Locate the cell with the specified text and output its [X, Y] center coordinate. 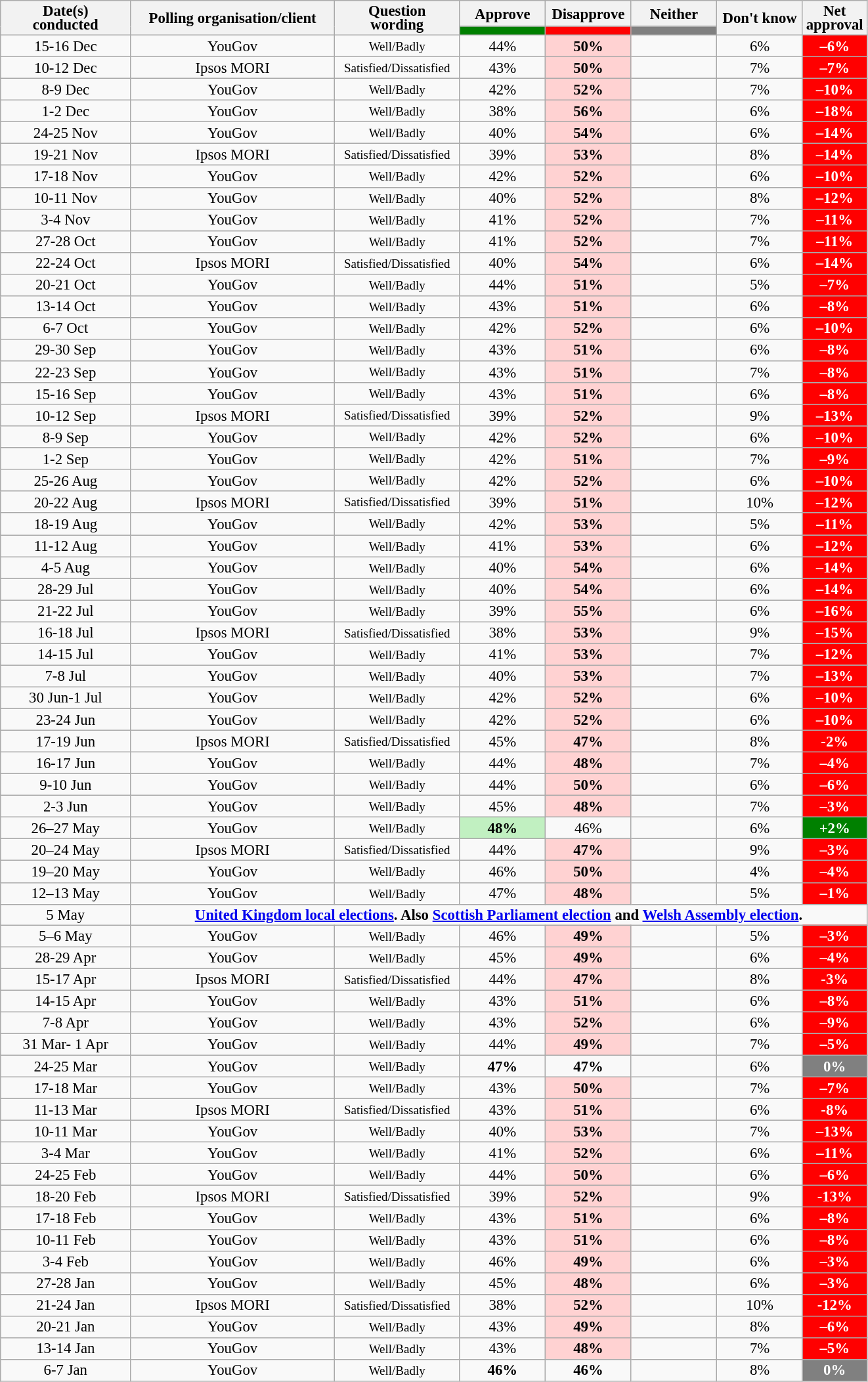
3-4 Mar [66, 1153]
2-3 Jun [66, 806]
Approve [503, 13]
24-25 Nov [66, 133]
31 Mar- 1 Apr [66, 1044]
Date(s)conducted [66, 18]
13-14 Jan [66, 1349]
6-7 Oct [66, 328]
11-12 Aug [66, 546]
+2% [835, 829]
25-26 Aug [66, 481]
-13% [835, 1196]
10-11 Feb [66, 1240]
Don't know [760, 18]
6-7 Jan [66, 1371]
11-13 Mar [66, 1110]
24-25 Feb [66, 1175]
18-19 Aug [66, 524]
7-8 Apr [66, 1023]
26–27 May [66, 829]
Disapprove [588, 13]
15-16 Dec [66, 46]
29-30 Sep [66, 351]
10-12 Sep [66, 415]
8-9 Dec [66, 89]
3-4 Nov [66, 219]
20–24 May [66, 850]
20-21 Jan [66, 1328]
-3% [835, 980]
23-24 Jun [66, 720]
27-28 Jan [66, 1283]
13-14 Oct [66, 307]
16-18 Jul [66, 633]
10-11 Nov [66, 198]
56% [588, 112]
16-17 Jun [66, 763]
21-24 Jan [66, 1305]
19–20 May [66, 872]
17-19 Jun [66, 742]
21-22 Jul [66, 611]
8-9 Sep [66, 437]
–16% [835, 611]
17-18 Mar [66, 1089]
4% [760, 872]
3-4 Feb [66, 1262]
12–13 May [66, 893]
10-11 Mar [66, 1132]
22-24 Oct [66, 263]
28-29 Apr [66, 957]
1-2 Sep [66, 458]
Questionwording [397, 18]
20-21 Oct [66, 285]
24-25 Mar [66, 1066]
20-22 Aug [66, 502]
–15% [835, 633]
30 Jun-1 Jul [66, 697]
28-29 Jul [66, 590]
14-15 Jul [66, 654]
10-12 Dec [66, 68]
19-21 Nov [66, 155]
Polling organisation/client [232, 18]
-8% [835, 1110]
55% [588, 611]
15-16 Sep [66, 394]
–1% [835, 893]
22-23 Sep [66, 372]
17-18 Nov [66, 176]
–18% [835, 112]
5–6 May [66, 936]
9-10 Jun [66, 785]
Net approval [835, 18]
4-5 Aug [66, 567]
27-28 Oct [66, 242]
18-20 Feb [66, 1196]
5 May [66, 915]
14-15 Apr [66, 1001]
-12% [835, 1305]
17-18 Feb [66, 1219]
-2% [835, 742]
United Kingdom local elections. Also Scottish Parliament election and Welsh Assembly election. [499, 915]
7-8 Jul [66, 676]
15-17 Apr [66, 980]
1-2 Dec [66, 112]
Neither [674, 13]
